Output the (x, y) coordinate of the center of the cell containing the given text.  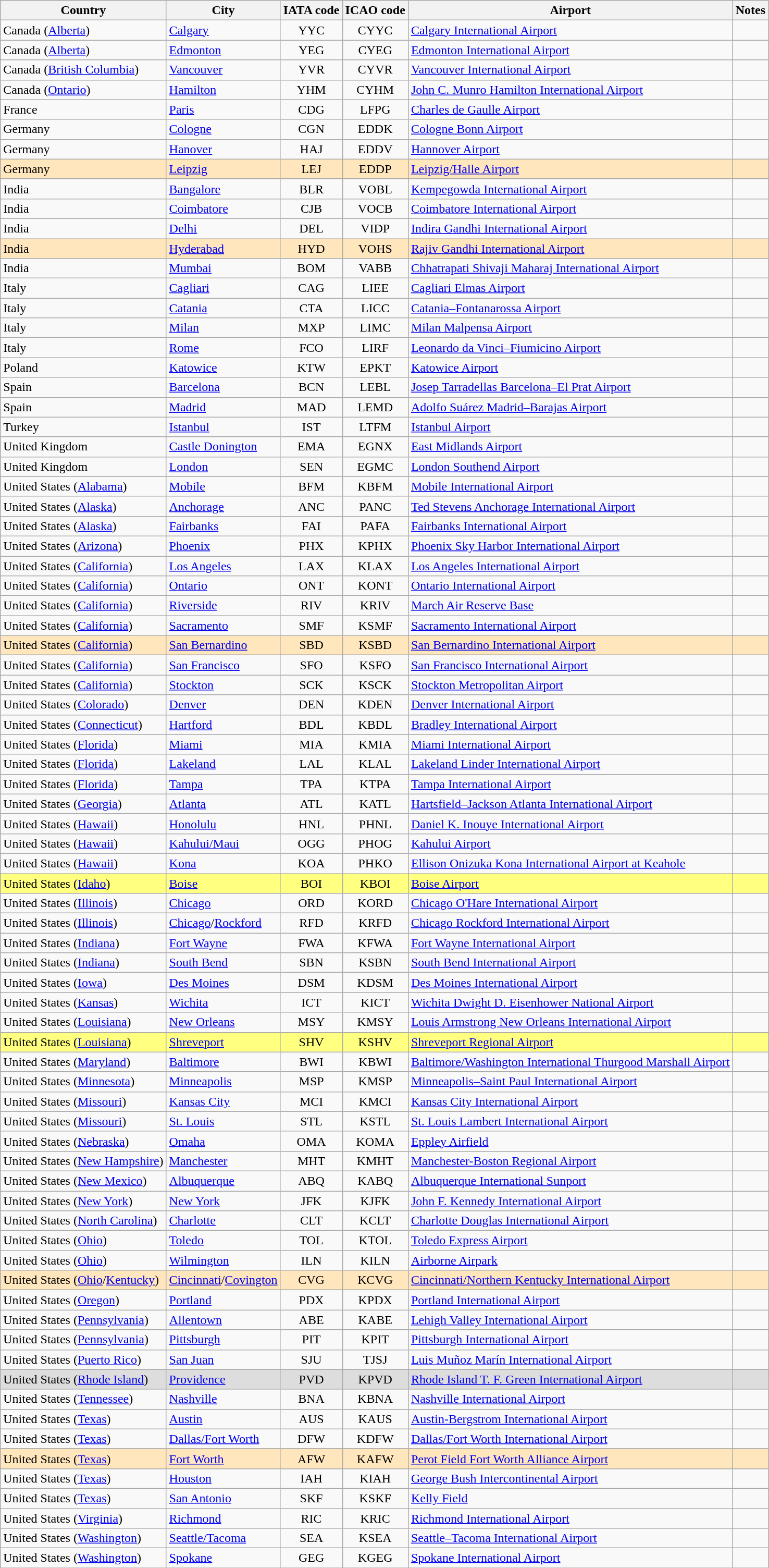
Calgary International Airport (570, 30)
IST (312, 427)
Coimbatore (223, 209)
ANC (312, 506)
United States (North Carolina) (83, 1221)
Charles de Gaulle Airport (570, 109)
JFK (312, 1200)
Kansas City (223, 1101)
BOI (312, 884)
Austin (223, 1419)
BCN (312, 387)
Edmonton International Airport (570, 50)
Rajiv Gandhi International Airport (570, 249)
Nashville International Airport (570, 1399)
United States (Maryland) (83, 1062)
Portland (223, 1300)
OMA (312, 1141)
Leipzig (223, 169)
CYHM (375, 90)
East Midlands Airport (570, 447)
CYEG (375, 50)
KTW (312, 367)
YEG (312, 50)
Los Angeles International Airport (570, 566)
KABE (375, 1320)
DEL (312, 228)
John C. Munro Hamilton International Airport (570, 90)
YYC (312, 30)
Hartsfield–Jackson Atlanta International Airport (570, 804)
Stockton Metropolitan Airport (570, 685)
United States (Rhode Island) (83, 1379)
Chicago (223, 903)
FWA (312, 943)
MSP (312, 1082)
Katowice Airport (570, 367)
CJB (312, 209)
Miami International Airport (570, 744)
San Francisco (223, 665)
March Air Reserve Base (570, 606)
Castle Donington (223, 447)
South Bend (223, 963)
KAFW (375, 1459)
KTPA (375, 784)
KBNA (375, 1399)
United States (Minnesota) (83, 1082)
Atlanta (223, 804)
LIRF (375, 348)
HNL (312, 824)
City (223, 10)
Katowice (223, 367)
Catania–Fontanarossa Airport (570, 308)
KLAL (375, 764)
Nashville (223, 1399)
Airborne Airpark (570, 1260)
EMA (312, 447)
PDX (312, 1300)
Paris (223, 109)
ICAO code (375, 10)
SJU (312, 1359)
GEG (312, 1558)
Albuquerque (223, 1181)
New York (223, 1200)
AUS (312, 1419)
Louis Armstrong New Orleans International Airport (570, 1022)
Perot Field Fort Worth Alliance Airport (570, 1459)
Boise Airport (570, 884)
RFD (312, 923)
Honolulu (223, 824)
Providence (223, 1379)
Mobile International Airport (570, 486)
United States (Alabama) (83, 486)
VABB (375, 268)
Wilmington (223, 1260)
ICT (312, 1002)
RIC (312, 1518)
Charlotte Douglas International Airport (570, 1221)
Barcelona (223, 387)
Phoenix Sky Harbor International Airport (570, 546)
Minneapolis (223, 1082)
Cagliari Elmas Airport (570, 288)
BDL (312, 725)
KATL (375, 804)
CLT (312, 1221)
KBFM (375, 486)
Bradley International Airport (570, 725)
United States (Virginia) (83, 1518)
Kona (223, 863)
Sacramento International Airport (570, 626)
KFWA (375, 943)
MAD (312, 407)
Shreveport (223, 1042)
KTOL (375, 1241)
ABQ (312, 1181)
Istanbul (223, 427)
United States (Nebraska) (83, 1141)
KDFW (375, 1439)
United States (New York) (83, 1200)
St. Louis (223, 1121)
Seattle–Tacoma International Airport (570, 1538)
Portland International Airport (570, 1300)
Richmond International Airport (570, 1518)
PAFA (375, 526)
KOMA (375, 1141)
United States (Georgia) (83, 804)
Canada (British Columbia) (83, 70)
BLR (312, 189)
United States (New Mexico) (83, 1181)
Denver International Airport (570, 705)
Manchester-Boston Regional Airport (570, 1161)
United States (Oregon) (83, 1300)
BFM (312, 486)
HAJ (312, 149)
SMF (312, 626)
ONT (312, 586)
Pittsburgh (223, 1340)
STL (312, 1121)
Shreveport Regional Airport (570, 1042)
Houston (223, 1478)
KICT (375, 1002)
SHV (312, 1042)
LIEE (375, 288)
CYVR (375, 70)
KMCI (375, 1101)
London Southend Airport (570, 467)
Country (83, 10)
LAX (312, 566)
Ellison Onizuka Kona International Airport at Keahole (570, 863)
Kahului Airport (570, 843)
YHM (312, 90)
Des Moines International Airport (570, 983)
Ontario International Airport (570, 586)
Cologne Bonn Airport (570, 129)
Richmond (223, 1518)
United States (New Hampshire) (83, 1161)
Sacramento (223, 626)
Baltimore (223, 1062)
ILN (312, 1260)
Calgary (223, 30)
SEN (312, 467)
Denver (223, 705)
MHT (312, 1161)
Luis Muñoz Marín International Airport (570, 1359)
VOHS (375, 249)
KCVG (375, 1280)
EDDK (375, 129)
Allentown (223, 1320)
Milan (223, 328)
KPIT (375, 1340)
ATL (312, 804)
Vancouver International Airport (570, 70)
Dallas/Fort Worth International Airport (570, 1439)
MXP (312, 328)
Toledo Express Airport (570, 1241)
Kempegowda International Airport (570, 189)
Los Angeles (223, 566)
KDSM (375, 983)
KAUS (375, 1419)
KBWI (375, 1062)
DSM (312, 983)
PHNL (375, 824)
ABE (312, 1320)
SFO (312, 665)
KABQ (375, 1181)
KCLT (375, 1221)
Airport (570, 10)
KRFD (375, 923)
VOCB (375, 209)
KSMF (375, 626)
KRIC (375, 1518)
PANC (375, 506)
New Orleans (223, 1022)
KORD (375, 903)
Lehigh Valley International Airport (570, 1320)
United States (Ohio/Kentucky) (83, 1280)
Chicago/Rockford (223, 923)
United States (Iowa) (83, 983)
Fairbanks (223, 526)
Hanover (223, 149)
PVD (312, 1379)
LEMD (375, 407)
Coimbatore International Airport (570, 209)
ORD (312, 903)
CDG (312, 109)
KMSY (375, 1022)
Wichita (223, 1002)
United States (Colorado) (83, 705)
Fairbanks International Airport (570, 526)
United States (Connecticut) (83, 725)
United States (Puerto Rico) (83, 1359)
Cagliari (223, 288)
LIMC (375, 328)
Delhi (223, 228)
KRIV (375, 606)
KBDL (375, 725)
CVG (312, 1280)
KSCK (375, 685)
Cologne (223, 129)
Chhatrapati Shivaji Maharaj International Airport (570, 268)
Cincinnati/Covington (223, 1280)
Daniel K. Inouye International Airport (570, 824)
KMSP (375, 1082)
Istanbul Airport (570, 427)
LTFM (375, 427)
KONT (375, 586)
Catania (223, 308)
Des Moines (223, 983)
BWI (312, 1062)
United States (Kansas) (83, 1002)
Canada (Ontario) (83, 90)
France (83, 109)
Phoenix (223, 546)
TOL (312, 1241)
TJSJ (375, 1359)
YVR (312, 70)
EDDV (375, 149)
Hamilton (223, 90)
Madrid (223, 407)
Miami (223, 744)
John F. Kennedy International Airport (570, 1200)
Spokane (223, 1558)
United States (Tennessee) (83, 1399)
PHKO (375, 863)
Mumbai (223, 268)
OGG (312, 843)
Kansas City International Airport (570, 1101)
San Bernardino International Airport (570, 645)
Hyderabad (223, 249)
Turkey (83, 427)
Tampa International Airport (570, 784)
EDDP (375, 169)
Mobile (223, 486)
SKF (312, 1498)
South Bend International Airport (570, 963)
EPKT (375, 367)
FAI (312, 526)
KSFO (375, 665)
FCO (312, 348)
Fort Wayne (223, 943)
St. Louis Lambert International Airport (570, 1121)
Riverside (223, 606)
SEA (312, 1538)
Hartford (223, 725)
Edmonton (223, 50)
LEBL (375, 387)
Adolfo Suárez Madrid–Barajas Airport (570, 407)
London (223, 467)
VOBL (375, 189)
Chicago O'Hare International Airport (570, 903)
Notes (750, 10)
PHOG (375, 843)
Kahului/Maui (223, 843)
San Francisco International Airport (570, 665)
KPDX (375, 1300)
KPVD (375, 1379)
VIDP (375, 228)
Tampa (223, 784)
Milan Malpensa Airport (570, 328)
KPHX (375, 546)
KMIA (375, 744)
San Antonio (223, 1498)
CGN (312, 129)
KSBN (375, 963)
LAL (312, 764)
RIV (312, 606)
Spokane International Airport (570, 1558)
KJFK (375, 1200)
Bangalore (223, 189)
DFW (312, 1439)
Austin-Bergstrom International Airport (570, 1419)
Fort Wayne International Airport (570, 943)
Lakeland (223, 764)
BNA (312, 1399)
Anchorage (223, 506)
KSBD (375, 645)
Poland (83, 367)
Leonardo da Vinci–Fiumicino Airport (570, 348)
CYYC (375, 30)
KOA (312, 863)
BOM (312, 268)
PHX (312, 546)
MSY (312, 1022)
KIAH (375, 1478)
SBD (312, 645)
HYD (312, 249)
Chicago Rockford International Airport (570, 923)
DEN (312, 705)
United States (Arizona) (83, 546)
Albuquerque International Sunport (570, 1181)
Hannover Airport (570, 149)
LICC (375, 308)
KMHT (375, 1161)
LFPG (375, 109)
Ted Stevens Anchorage International Airport (570, 506)
TPA (312, 784)
KLAX (375, 566)
KSEA (375, 1538)
Ontario (223, 586)
AFW (312, 1459)
KILN (375, 1260)
Eppley Airfield (570, 1141)
Josep Tarradellas Barcelona–El Prat Airport (570, 387)
Baltimore/Washington International Thurgood Marshall Airport (570, 1062)
Leipzig/Halle Airport (570, 169)
Kelly Field (570, 1498)
PIT (312, 1340)
Seattle/Tacoma (223, 1538)
IATA code (312, 10)
KSHV (375, 1042)
SCK (312, 685)
Wichita Dwight D. Eisenhower National Airport (570, 1002)
KSKF (375, 1498)
Toledo (223, 1241)
Fort Worth (223, 1459)
EGNX (375, 447)
San Bernardino (223, 645)
CAG (312, 288)
Manchester (223, 1161)
Indira Gandhi International Airport (570, 228)
Boise (223, 884)
MIA (312, 744)
Omaha (223, 1141)
Pittsburgh International Airport (570, 1340)
SBN (312, 963)
Stockton (223, 685)
Cincinnati/Northern Kentucky International Airport (570, 1280)
EGMC (375, 467)
KBOI (375, 884)
United States (Idaho) (83, 884)
Charlotte (223, 1221)
San Juan (223, 1359)
KGEG (375, 1558)
KDEN (375, 705)
CTA (312, 308)
Rhode Island T. F. Green International Airport (570, 1379)
Vancouver (223, 70)
Dallas/Fort Worth (223, 1439)
LEJ (312, 169)
George Bush Intercontinental Airport (570, 1478)
KSTL (375, 1121)
Minneapolis–Saint Paul International Airport (570, 1082)
Rome (223, 348)
MCI (312, 1101)
IAH (312, 1478)
Lakeland Linder International Airport (570, 764)
